Provide the [X, Y] coordinate of the cell's center where the given text is located.  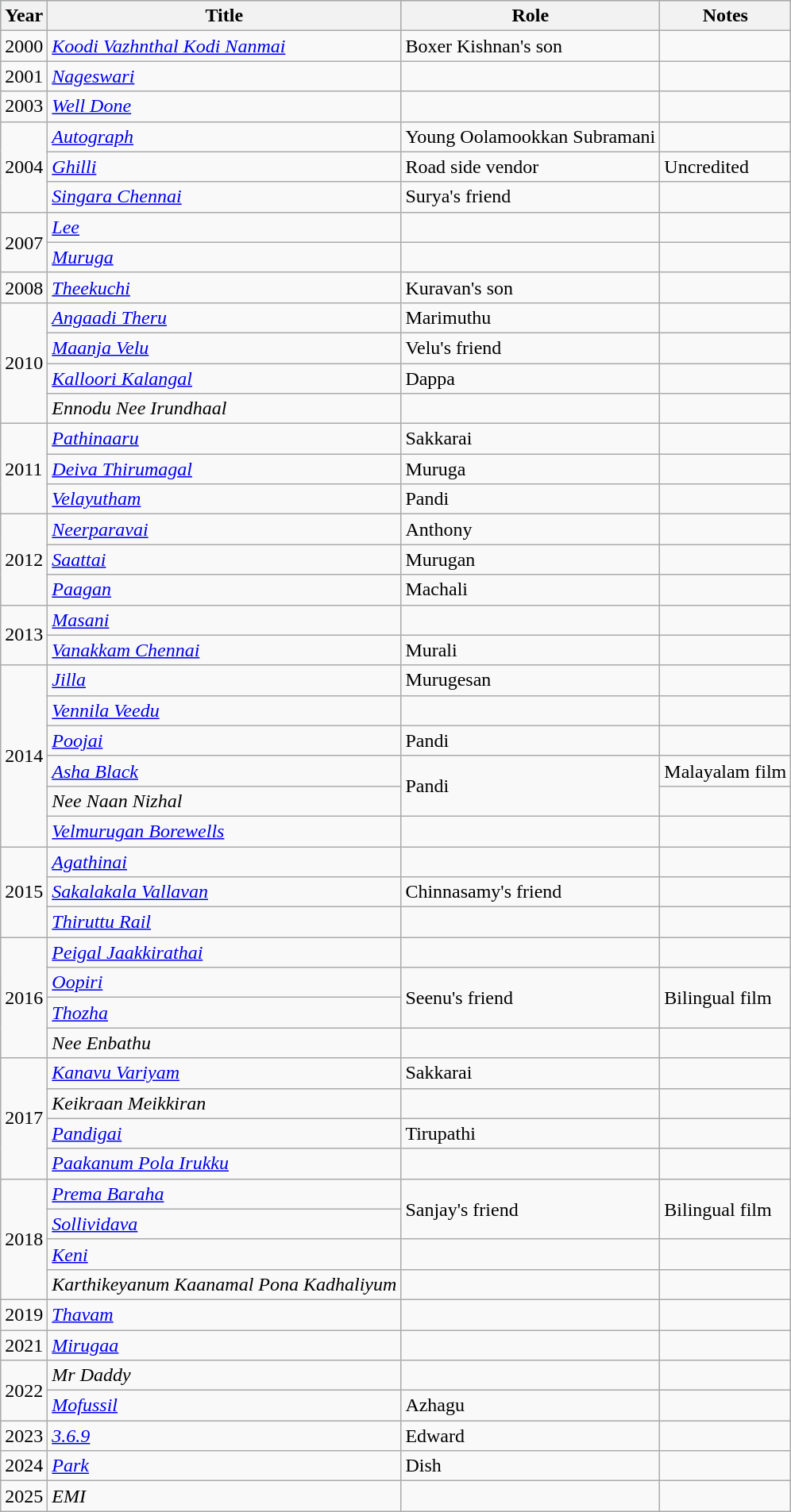
Seenu's friend [531, 998]
2019 [24, 1314]
Murugan [531, 560]
Oopiri [224, 983]
Sakalakala Vallavan [224, 892]
2001 [24, 76]
Nee Enbathu [224, 1043]
Asha Black [224, 771]
Uncredited [726, 167]
2022 [24, 1391]
Jilla [224, 680]
Mofussil [224, 1406]
Paakanum Pola Irukku [224, 1164]
Well Done [224, 106]
Dappa [531, 379]
Koodi Vazhnthal Kodi Nanmai [224, 46]
Park [224, 1466]
Surya's friend [531, 197]
Peigal Jaakkirathai [224, 952]
Ennodu Nee Irundhaal [224, 409]
Malayalam film [726, 771]
2013 [24, 635]
2016 [24, 998]
Nageswari [224, 76]
Sollividava [224, 1224]
Role [531, 16]
Marimuthu [531, 317]
2017 [24, 1118]
Machali [531, 590]
Edward [531, 1436]
2018 [24, 1239]
Chinnasamy's friend [531, 892]
2007 [24, 242]
Notes [726, 16]
Nee Naan Nizhal [224, 801]
Boxer Kishnan's son [531, 46]
Velmurugan Borewells [224, 831]
Dish [531, 1466]
Title [224, 16]
Pathinaaru [224, 439]
Murugesan [531, 680]
2015 [24, 891]
2011 [24, 469]
Thavam [224, 1314]
Kanavu Variyam [224, 1073]
Masani [224, 620]
2014 [24, 756]
2010 [24, 363]
Azhagu [531, 1406]
Neerparavai [224, 529]
2008 [24, 287]
Autograph [224, 137]
Velayutham [224, 499]
Sanjay's friend [531, 1209]
Saattai [224, 560]
Lee [224, 227]
Karthikeyanum Kaanamal Pona Kadhaliyum [224, 1284]
Mirugaa [224, 1345]
Young Oolamookkan Subramani [531, 137]
Agathinai [224, 861]
Thiruttu Rail [224, 922]
Keikraan Meikkiran [224, 1103]
Ghilli [224, 167]
3.6.9 [224, 1436]
2024 [24, 1466]
2023 [24, 1436]
Thozha [224, 1013]
Prema Baraha [224, 1194]
Kalloori Kalangal [224, 379]
Poojai [224, 741]
Road side vendor [531, 167]
Deiva Thirumagal [224, 469]
Year [24, 16]
Paagan [224, 590]
Maanja Velu [224, 348]
Murali [531, 650]
Vennila Veedu [224, 710]
Velu's friend [531, 348]
2025 [24, 1496]
2003 [24, 106]
Angaadi Theru [224, 317]
2012 [24, 560]
Vanakkam Chennai [224, 650]
2000 [24, 46]
2004 [24, 167]
Mr Daddy [224, 1375]
2021 [24, 1345]
Anthony [531, 529]
Pandigai [224, 1133]
Singara Chennai [224, 197]
EMI [224, 1496]
Theekuchi [224, 287]
Tirupathi [531, 1133]
Kuravan's son [531, 287]
Keni [224, 1254]
